Output the [x, y] coordinate of the center of the cell containing the given text.  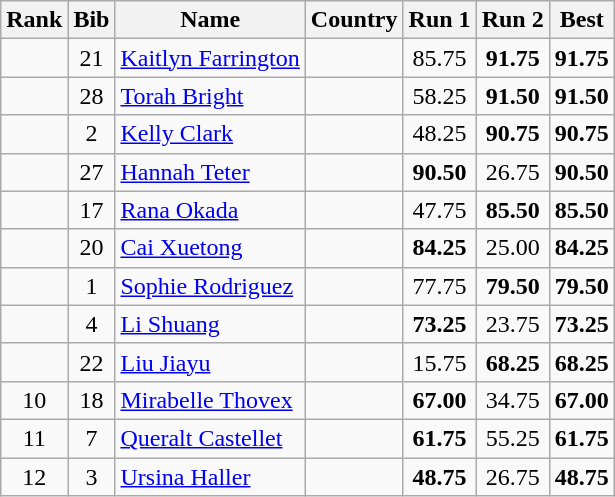
Sophie Rodriguez [210, 286]
23.75 [512, 324]
22 [92, 362]
77.75 [440, 286]
21 [92, 58]
Hannah Teter [210, 172]
85.75 [440, 58]
47.75 [440, 210]
1 [92, 286]
Country [354, 20]
4 [92, 324]
Torah Bright [210, 96]
Ursina Haller [210, 477]
Run 2 [512, 20]
Rank [34, 20]
Cai Xuetong [210, 248]
7 [92, 438]
Bib [92, 20]
10 [34, 400]
2 [92, 134]
12 [34, 477]
Kaitlyn Farrington [210, 58]
Queralt Castellet [210, 438]
Run 1 [440, 20]
Li Shuang [210, 324]
34.75 [512, 400]
25.00 [512, 248]
Liu Jiayu [210, 362]
3 [92, 477]
11 [34, 438]
18 [92, 400]
Mirabelle Thovex [210, 400]
55.25 [512, 438]
20 [92, 248]
Kelly Clark [210, 134]
15.75 [440, 362]
48.25 [440, 134]
28 [92, 96]
Rana Okada [210, 210]
17 [92, 210]
Best [582, 20]
Name [210, 20]
58.25 [440, 96]
27 [92, 172]
